Return the [x, y] coordinate for the center point of the cell that contains the specified text.  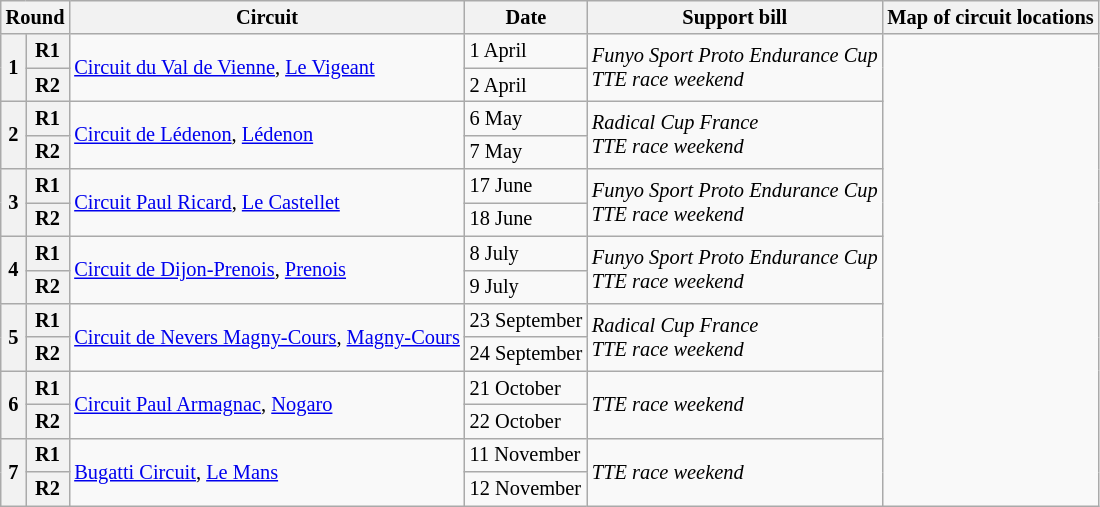
12 November [526, 489]
24 September [526, 354]
6 [14, 404]
11 November [526, 455]
Round [36, 17]
7 [14, 472]
3 [14, 202]
Circuit du Val de Vienne, Le Vigeant [266, 68]
Bugatti Circuit, Le Mans [266, 472]
1 April [526, 51]
7 May [526, 152]
2 April [526, 85]
Map of circuit locations [991, 17]
1 [14, 68]
2 [14, 134]
18 June [526, 219]
4 [14, 270]
Circuit Paul Armagnac, Nogaro [266, 404]
Circuit de Nevers Magny-Cours, Magny-Cours [266, 336]
17 June [526, 186]
22 October [526, 421]
6 May [526, 118]
9 July [526, 287]
Circuit de Lédenon, Lédenon [266, 134]
23 September [526, 320]
Circuit de Dijon-Prenois, Prenois [266, 270]
Date [526, 17]
8 July [526, 253]
5 [14, 336]
Circuit [266, 17]
Support bill [734, 17]
Circuit Paul Ricard, Le Castellet [266, 202]
21 October [526, 388]
